Scan for the cell matching the given text and deliver its [X, Y] coordinate at center. 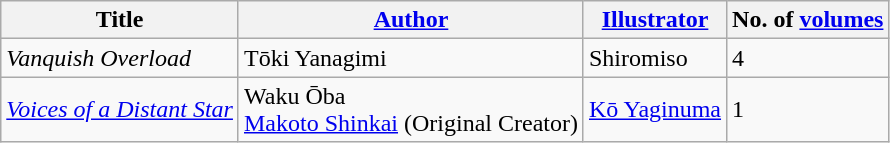
Illustrator [654, 20]
No. of volumes [808, 20]
Title [120, 20]
Tōki Yanagimi [410, 58]
Waku ŌbaMakoto Shinkai (Original Creator) [410, 110]
Kō Yaginuma [654, 110]
1 [808, 110]
Shiromiso [654, 58]
Voices of a Distant Star [120, 110]
4 [808, 58]
Author [410, 20]
Vanquish Overload [120, 58]
